Pinpoint the cell where the given text exists, returning its [X, Y] midpoint coordinate. 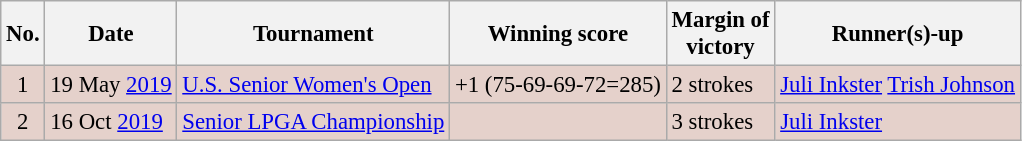
Date [111, 34]
Winning score [558, 34]
19 May 2019 [111, 85]
Juli Inkster [898, 122]
3 strokes [720, 122]
2 [23, 122]
+1 (75-69-69-72=285) [558, 85]
Runner(s)-up [898, 34]
No. [23, 34]
Juli Inkster Trish Johnson [898, 85]
Margin ofvictory [720, 34]
U.S. Senior Women's Open [314, 85]
16 Oct 2019 [111, 122]
Tournament [314, 34]
Senior LPGA Championship [314, 122]
1 [23, 85]
2 strokes [720, 85]
